Detect which cell encompasses the target text, then output its (x, y) center coordinate. 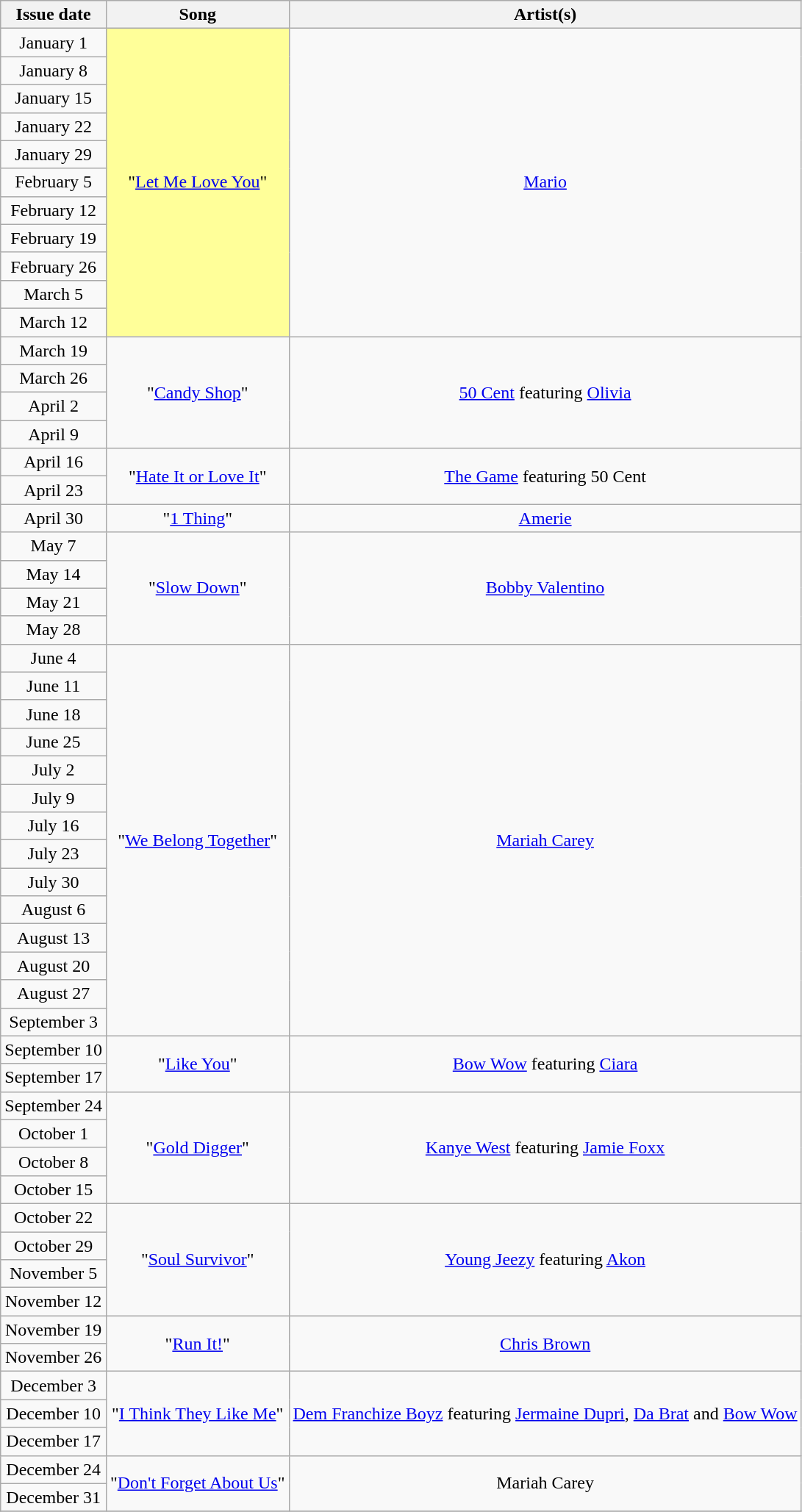
"Gold Digger" (197, 1147)
Kanye West featuring Jamie Foxx (545, 1147)
February 19 (54, 238)
Bow Wow featuring Ciara (545, 1064)
Song (197, 15)
December 10 (54, 1414)
September 3 (54, 1022)
April 2 (54, 406)
May 28 (54, 630)
Young Jeezy featuring Akon (545, 1259)
May 21 (54, 602)
December 3 (54, 1386)
Chris Brown (545, 1344)
April 23 (54, 490)
50 Cent featuring Olivia (545, 393)
"We Belong Together" (197, 839)
July 16 (54, 826)
January 8 (54, 71)
"Slow Down" (197, 588)
"Don't Forget About Us" (197, 1483)
July 2 (54, 770)
January 29 (54, 154)
July 9 (54, 798)
August 13 (54, 938)
Bobby Valentino (545, 588)
June 18 (54, 714)
"Soul Survivor" (197, 1259)
October 8 (54, 1161)
Amerie (545, 518)
January 22 (54, 126)
August 27 (54, 994)
September 17 (54, 1078)
September 24 (54, 1106)
January 1 (54, 43)
"Run It!" (197, 1344)
"Let Me Love You" (197, 182)
December 31 (54, 1497)
Artist(s) (545, 15)
March 5 (54, 294)
October 29 (54, 1246)
February 26 (54, 266)
November 19 (54, 1330)
March 19 (54, 351)
"Hate It or Love It" (197, 476)
August 20 (54, 966)
"Candy Shop" (197, 393)
"Like You" (197, 1064)
May 14 (54, 574)
April 16 (54, 462)
October 15 (54, 1189)
Dem Franchize Boyz featuring Jermaine Dupri, Da Brat and Bow Wow (545, 1414)
Mario (545, 182)
April 9 (54, 434)
June 4 (54, 658)
June 11 (54, 686)
April 30 (54, 518)
December 24 (54, 1469)
May 7 (54, 546)
October 1 (54, 1133)
October 22 (54, 1217)
November 26 (54, 1358)
June 25 (54, 742)
February 12 (54, 210)
"I Think They Like Me" (197, 1414)
Issue date (54, 15)
January 15 (54, 98)
November 12 (54, 1302)
The Game featuring 50 Cent (545, 476)
July 30 (54, 882)
November 5 (54, 1274)
July 23 (54, 854)
December 17 (54, 1441)
"1 Thing" (197, 518)
March 26 (54, 379)
September 10 (54, 1050)
August 6 (54, 910)
March 12 (54, 322)
February 5 (54, 182)
